Detect which cell encompasses the target text, then output its (x, y) center coordinate. 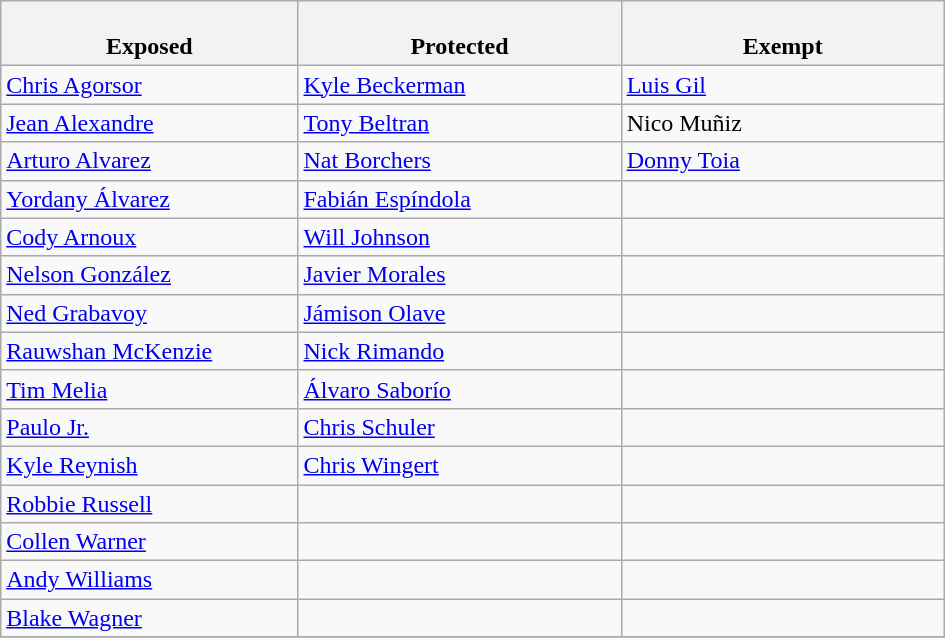
Kyle Reynish (150, 465)
Tony Beltran (460, 123)
Chris Wingert (460, 465)
Jean Alexandre (150, 123)
Collen Warner (150, 542)
Nick Rimando (460, 351)
Arturo Alvarez (150, 161)
Álvaro Saborío (460, 389)
Exempt (782, 34)
Nico Muñiz (782, 123)
Paulo Jr. (150, 427)
Yordany Álvarez (150, 199)
Chris Agorsor (150, 85)
Andy Williams (150, 580)
Luis Gil (782, 85)
Protected (460, 34)
Kyle Beckerman (460, 85)
Rauwshan McKenzie (150, 351)
Ned Grabavoy (150, 313)
Donny Toia (782, 161)
Jámison Olave (460, 313)
Will Johnson (460, 237)
Robbie Russell (150, 503)
Tim Melia (150, 389)
Fabián Espíndola (460, 199)
Cody Arnoux (150, 237)
Blake Wagner (150, 618)
Chris Schuler (460, 427)
Javier Morales (460, 275)
Nelson González (150, 275)
Exposed (150, 34)
Nat Borchers (460, 161)
